Locate the cell with the specified text and output its (X, Y) center coordinate. 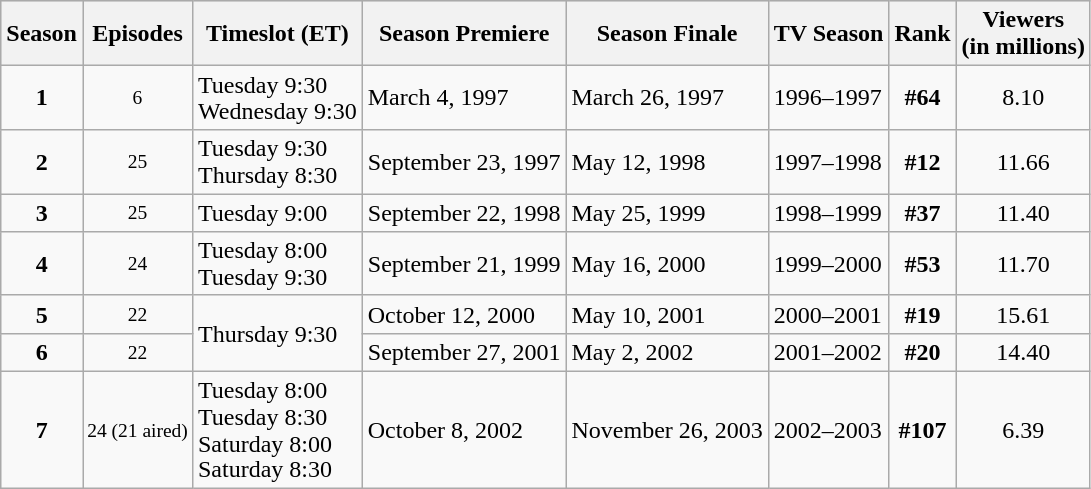
7 (42, 430)
May 25, 1999 (667, 213)
October 8, 2002 (464, 430)
2000–2001 (828, 314)
November 26, 2003 (667, 430)
2001–2002 (828, 352)
March 26, 1997 (667, 98)
May 12, 1998 (667, 162)
September 22, 1998 (464, 213)
September 21, 1999 (464, 264)
1997–1998 (828, 162)
11.40 (1023, 213)
1998–1999 (828, 213)
#107 (922, 430)
Season Finale (667, 34)
Episodes (137, 34)
2002–2003 (828, 430)
Tuesday 9:30 Wednesday 9:30 (277, 98)
24 (21 aired) (137, 430)
March 4, 1997 (464, 98)
4 (42, 264)
1999–2000 (828, 264)
8.10 (1023, 98)
Timeslot (ET) (277, 34)
6.39 (1023, 430)
September 23, 1997 (464, 162)
2 (42, 162)
#64 (922, 98)
1996–1997 (828, 98)
October 12, 2000 (464, 314)
11.66 (1023, 162)
Tuesday 9:30 Thursday 8:30 (277, 162)
Season (42, 34)
#20 (922, 352)
#53 (922, 264)
May 10, 2001 (667, 314)
Viewers(in millions) (1023, 34)
1 (42, 98)
5 (42, 314)
Tuesday 9:00 (277, 213)
Rank (922, 34)
14.40 (1023, 352)
Tuesday 8:00 Tuesday 8:30 Saturday 8:00 Saturday 8:30 (277, 430)
#12 (922, 162)
September 27, 2001 (464, 352)
#19 (922, 314)
Tuesday 8:00 Tuesday 9:30 (277, 264)
Season Premiere (464, 34)
May 16, 2000 (667, 264)
15.61 (1023, 314)
May 2, 2002 (667, 352)
11.70 (1023, 264)
Thursday 9:30 (277, 333)
3 (42, 213)
24 (137, 264)
#37 (922, 213)
TV Season (828, 34)
